From the cell containing the given text, extract its center point as (X, Y) coordinate. 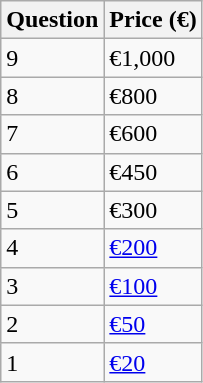
Price (€) (153, 20)
€20 (153, 362)
5 (52, 210)
2 (52, 324)
€600 (153, 134)
€1,000 (153, 58)
8 (52, 96)
€200 (153, 248)
9 (52, 58)
6 (52, 172)
1 (52, 362)
Question (52, 20)
€800 (153, 96)
€300 (153, 210)
€50 (153, 324)
3 (52, 286)
€450 (153, 172)
4 (52, 248)
7 (52, 134)
€100 (153, 286)
